Capture the cell that displays the provided text and extract its [X, Y] central coordinate. 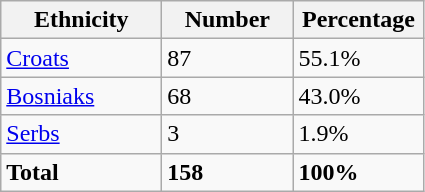
43.0% [358, 96]
Number [228, 20]
Ethnicity [82, 20]
3 [228, 134]
Bosniaks [82, 96]
68 [228, 96]
Total [82, 172]
Percentage [358, 20]
100% [358, 172]
Serbs [82, 134]
Croats [82, 58]
158 [228, 172]
87 [228, 58]
55.1% [358, 58]
1.9% [358, 134]
